Capture the cell that displays the provided text and extract its (X, Y) central coordinate. 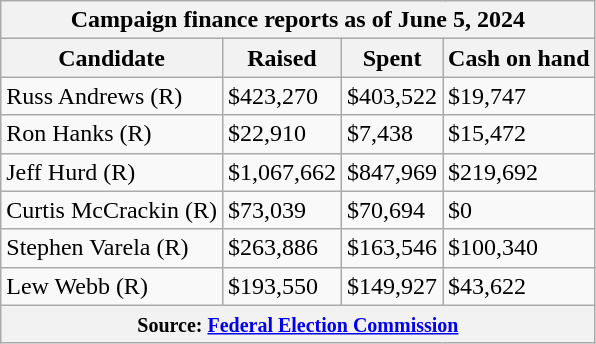
Source: Federal Election Commission (298, 324)
$847,969 (392, 172)
$15,472 (519, 134)
$263,886 (282, 248)
$100,340 (519, 248)
$1,067,662 (282, 172)
Ron Hanks (R) (112, 134)
Russ Andrews (R) (112, 96)
$73,039 (282, 210)
Campaign finance reports as of June 5, 2024 (298, 20)
Raised (282, 58)
Lew Webb (R) (112, 286)
$22,910 (282, 134)
$43,622 (519, 286)
Spent (392, 58)
$423,270 (282, 96)
Candidate (112, 58)
Curtis McCrackin (R) (112, 210)
$163,546 (392, 248)
$219,692 (519, 172)
Jeff Hurd (R) (112, 172)
$193,550 (282, 286)
Cash on hand (519, 58)
$149,927 (392, 286)
Stephen Varela (R) (112, 248)
$403,522 (392, 96)
$0 (519, 210)
$70,694 (392, 210)
$7,438 (392, 134)
$19,747 (519, 96)
